From the cell containing the given text, extract its center point as (X, Y) coordinate. 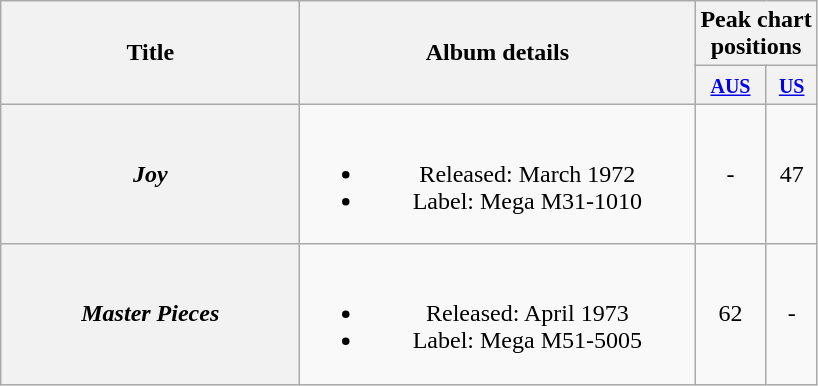
Released: April 1973Label: Mega M51-5005 (498, 314)
Title (150, 52)
AUS (730, 85)
Album details (498, 52)
62 (730, 314)
Master Pieces (150, 314)
US (792, 85)
Joy (150, 174)
Released: March 1972Label: Mega M31-1010 (498, 174)
47 (792, 174)
Peak chartpositions (756, 34)
